Find where the given text appears and provide that cell's center as [X, Y] coordinate. 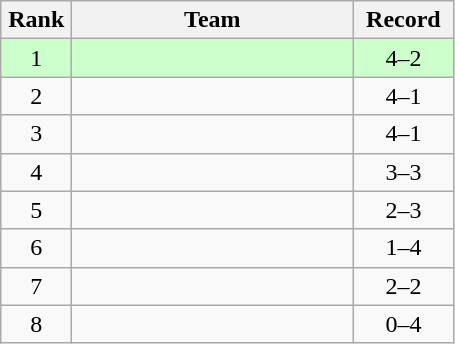
4–2 [404, 58]
6 [36, 248]
3–3 [404, 172]
2–2 [404, 286]
4 [36, 172]
1 [36, 58]
0–4 [404, 324]
7 [36, 286]
1–4 [404, 248]
3 [36, 134]
Record [404, 20]
8 [36, 324]
5 [36, 210]
2–3 [404, 210]
Rank [36, 20]
Team [212, 20]
2 [36, 96]
